From the cell containing the given text, extract its center point as (X, Y) coordinate. 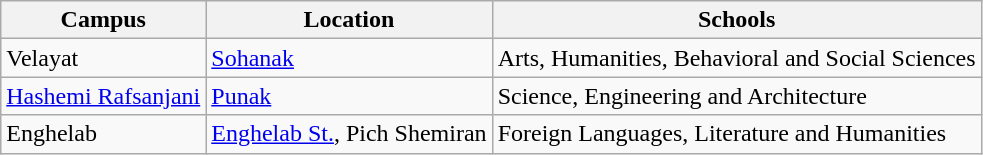
Enghelab (104, 134)
Foreign Languages, Literature and Humanities (736, 134)
Sohanak (349, 58)
Location (349, 20)
Hashemi Rafsanjani (104, 96)
Science, Engineering and Architecture (736, 96)
Punak (349, 96)
Velayat (104, 58)
Arts, Humanities, Behavioral and Social Sciences (736, 58)
Campus (104, 20)
Schools (736, 20)
Enghelab St., Pich Shemiran (349, 134)
